Search for the cell housing the specified text and yield its (x, y) center coordinate. 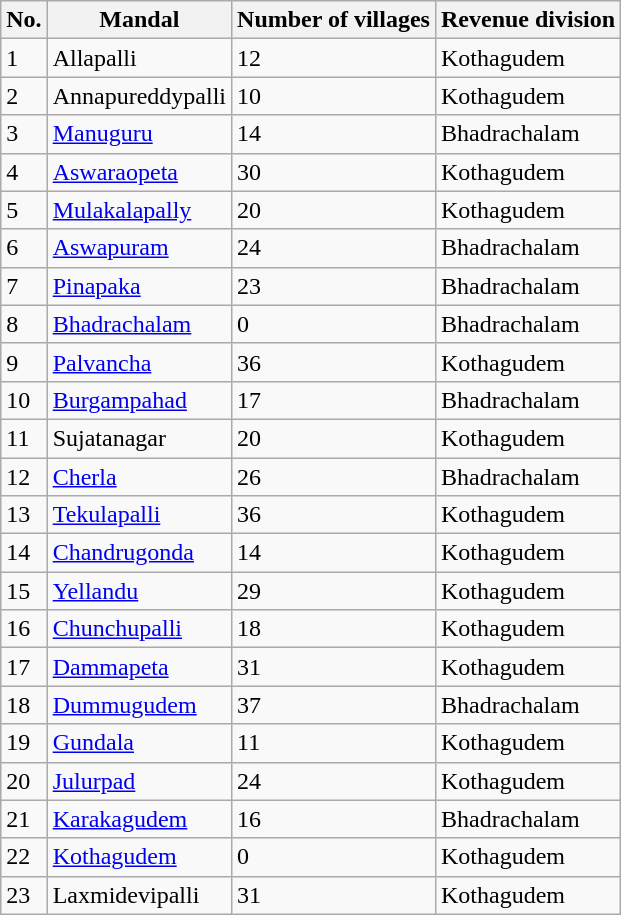
4 (24, 172)
2 (24, 96)
Aswapuram (139, 248)
Chunchupalli (139, 629)
7 (24, 286)
21 (24, 819)
19 (24, 743)
Burgampahad (139, 400)
Manuguru (139, 134)
Dummugudem (139, 705)
Cherla (139, 477)
13 (24, 515)
5 (24, 210)
Laxmidevipalli (139, 895)
Mulakalapally (139, 210)
30 (334, 172)
1 (24, 58)
29 (334, 591)
Number of villages (334, 20)
6 (24, 248)
26 (334, 477)
Julurpad (139, 781)
9 (24, 362)
Sujatanagar (139, 438)
Palvancha (139, 362)
Tekulapalli (139, 515)
Yellandu (139, 591)
37 (334, 705)
No. (24, 20)
Mandal (139, 20)
Dammapeta (139, 667)
Gundala (139, 743)
Revenue division (528, 20)
3 (24, 134)
Annapureddypalli (139, 96)
Allapalli (139, 58)
Chandrugonda (139, 553)
Aswaraopeta (139, 172)
Karakagudem (139, 819)
22 (24, 857)
Pinapaka (139, 286)
15 (24, 591)
8 (24, 324)
